Provide the (x, y) coordinate of the cell's center where the given text is located.  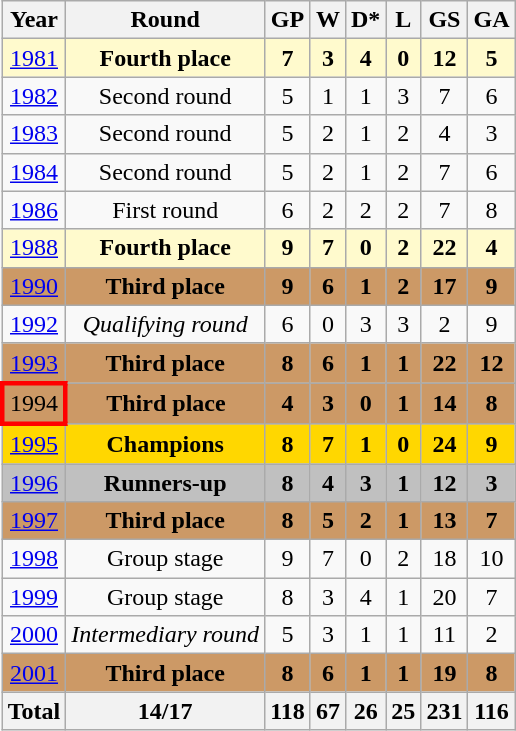
Year (34, 20)
1997 (34, 521)
1996 (34, 483)
2001 (34, 673)
231 (444, 711)
1986 (34, 210)
First round (166, 210)
18 (444, 559)
17 (444, 286)
Qualifying round (166, 324)
1990 (34, 286)
Round (166, 20)
1988 (34, 248)
14 (444, 404)
14/17 (166, 711)
25 (404, 711)
Runners-up (166, 483)
26 (365, 711)
1995 (34, 444)
1983 (34, 134)
118 (288, 711)
13 (444, 521)
1984 (34, 172)
GS (444, 20)
GA (492, 20)
19 (444, 673)
1999 (34, 597)
W (328, 20)
1981 (34, 58)
20 (444, 597)
10 (492, 559)
67 (328, 711)
11 (444, 635)
1994 (34, 404)
1998 (34, 559)
24 (444, 444)
Intermediary round (166, 635)
1993 (34, 363)
116 (492, 711)
GP (288, 20)
D* (365, 20)
L (404, 20)
1982 (34, 96)
2000 (34, 635)
Champions (166, 444)
1992 (34, 324)
Total (34, 711)
